Output the [X, Y] coordinate of the center of the cell containing the given text.  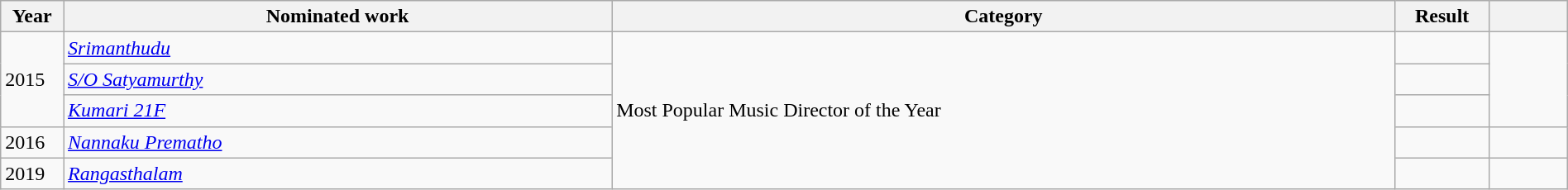
Nominated work [337, 17]
2016 [32, 142]
Category [1004, 17]
Rangasthalam [337, 173]
Kumari 21F [337, 111]
Nannaku Prematho [337, 142]
2015 [32, 79]
Year [32, 17]
S/O Satyamurthy [337, 79]
Result [1442, 17]
Most Popular Music Director of the Year [1004, 111]
2019 [32, 173]
Srimanthudu [337, 48]
